For the text-containing cell, return its midpoint in (X, Y) coordinate format. 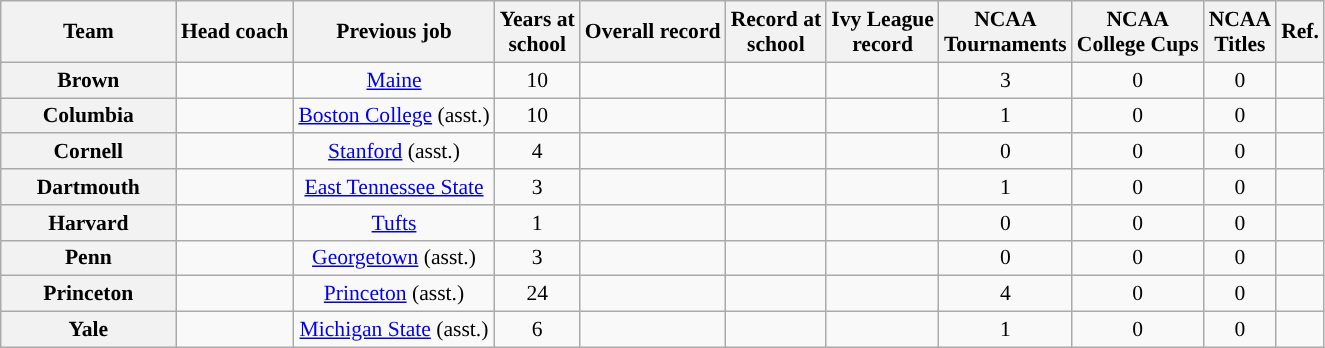
Years atschool (538, 32)
Ref. (1300, 32)
Stanford (asst.) (394, 152)
24 (538, 294)
Head coach (234, 32)
Yale (88, 330)
Cornell (88, 152)
Dartmouth (88, 187)
Ivy Leaguerecord (882, 32)
Princeton (asst.) (394, 294)
East Tennessee State (394, 187)
NCAATitles (1240, 32)
Princeton (88, 294)
NCAATournaments (1006, 32)
Record atschool (776, 32)
Overall record (653, 32)
Team (88, 32)
Columbia (88, 116)
Michigan State (asst.) (394, 330)
Boston College (asst.) (394, 116)
6 (538, 330)
Georgetown (asst.) (394, 258)
Maine (394, 80)
Tufts (394, 223)
NCAACollege Cups (1138, 32)
Previous job (394, 32)
Penn (88, 258)
Brown (88, 80)
Harvard (88, 223)
